Identify which cell holds the provided text, then report its (x, y) central coordinate. 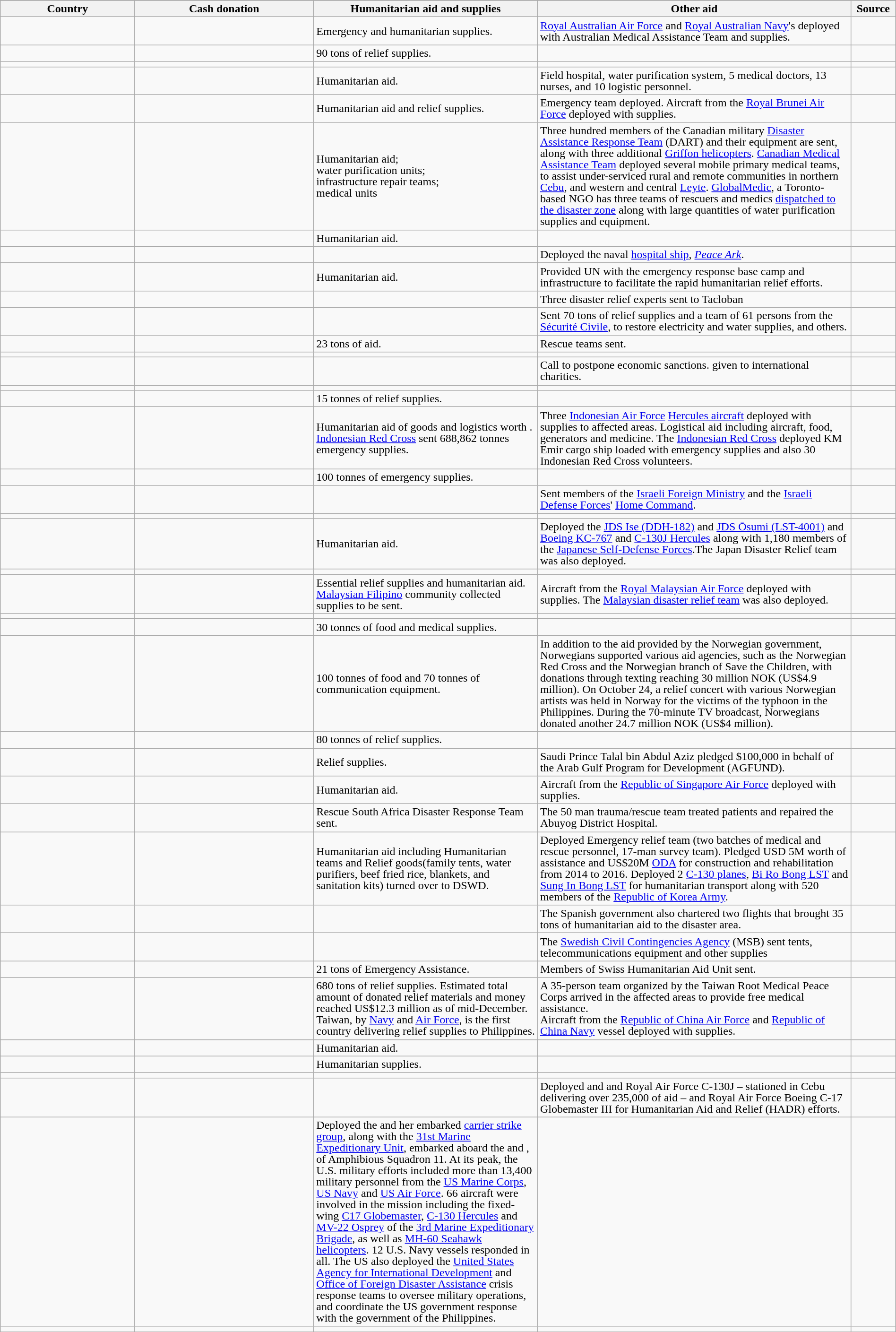
Humanitarian aid;water purification units;infrastructure repair teams;medical units (426, 176)
Source (873, 9)
15 tonnes of relief supplies. (426, 399)
Aircraft from the Royal Malaysian Air Force deployed with supplies. The Malaysian disaster relief team was also deployed. (694, 594)
Humanitarian aid and relief supplies. (426, 109)
Rescue South Africa Disaster Response Team sent. (426, 818)
Provided UN with the emergency response base camp and infrastructure to facilitate the rapid humanitarian relief efforts. (694, 277)
Humanitarian aid and supplies (426, 9)
80 tonnes of relief supplies. (426, 739)
Humanitarian supplies. (426, 1064)
Other aid (694, 9)
21 tons of Emergency Assistance. (426, 969)
Deployed the naval hospital ship, Peace Ark. (694, 254)
90 tons of relief supplies. (426, 53)
23 tons of aid. (426, 344)
Emergency team deployed. Aircraft from the Royal Brunei Air Force deployed with supplies. (694, 109)
Aircraft from the Republic of Singapore Air Force deployed with supplies. (694, 790)
Three disaster relief experts sent to Tacloban (694, 299)
Cash donation (224, 9)
The 50 man trauma/rescue team treated patients and repaired the Abuyog District Hospital. (694, 818)
Field hospital, water purification system, 5 medical doctors, 13 nurses, and 10 logistic personnel. (694, 80)
Members of Swiss Humanitarian Aid Unit sent. (694, 969)
Humanitarian aid of goods and logistics worth . Indonesian Red Cross sent 688,862 tonnes emergency supplies. (426, 438)
Sent members of the Israeli Foreign Ministry and the Israeli Defense Forces' Home Command. (694, 499)
Country (68, 9)
Rescue teams sent. (694, 344)
Sent 70 tons of relief supplies and a team of 61 persons from the Sécurité Civile, to restore electricity and water supplies, and others. (694, 321)
Emergency and humanitarian supplies. (426, 31)
The Spanish government also chartered two flights that brought 35 tons of humanitarian aid to the disaster area. (694, 919)
30 tonnes of food and medical supplies. (426, 627)
100 tonnes of emergency supplies. (426, 477)
Essential relief supplies and humanitarian aid. Malaysian Filipino community collected supplies to be sent. (426, 594)
Saudi Prince Talal bin Abdul Aziz pledged $100,000 in behalf of the Arab Gulf Program for Development (AGFUND). (694, 762)
Royal Australian Air Force and Royal Australian Navy's deployed with Australian Medical Assistance Team and supplies. (694, 31)
100 tonnes of food and 70 tonnes of communication equipment. (426, 683)
Call to postpone economic sanctions. given to international charities. (694, 372)
The Swedish Civil Contingencies Agency (MSB) sent tents, telecommunications equipment and other supplies (694, 947)
Relief supplies. (426, 762)
